Determine the (X, Y) coordinate at the center of the cell enclosing the given text.  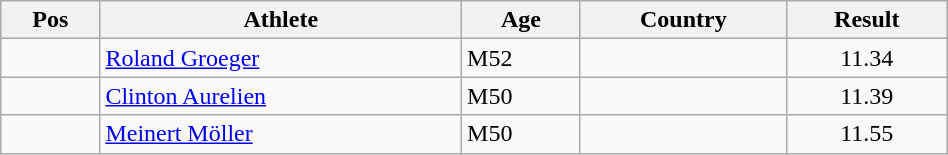
11.34 (866, 58)
Clinton Aurelien (281, 96)
Pos (50, 20)
Result (866, 20)
Meinert Möller (281, 134)
11.39 (866, 96)
M52 (522, 58)
Age (522, 20)
Athlete (281, 20)
Country (683, 20)
Roland Groeger (281, 58)
11.55 (866, 134)
